Locate the cell with the specified text and output its (X, Y) center coordinate. 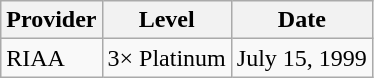
Provider (52, 20)
Level (166, 20)
RIAA (52, 58)
3× Platinum (166, 58)
Date (302, 20)
July 15, 1999 (302, 58)
